Determine the (X, Y) coordinate at the center of the cell enclosing the given text.  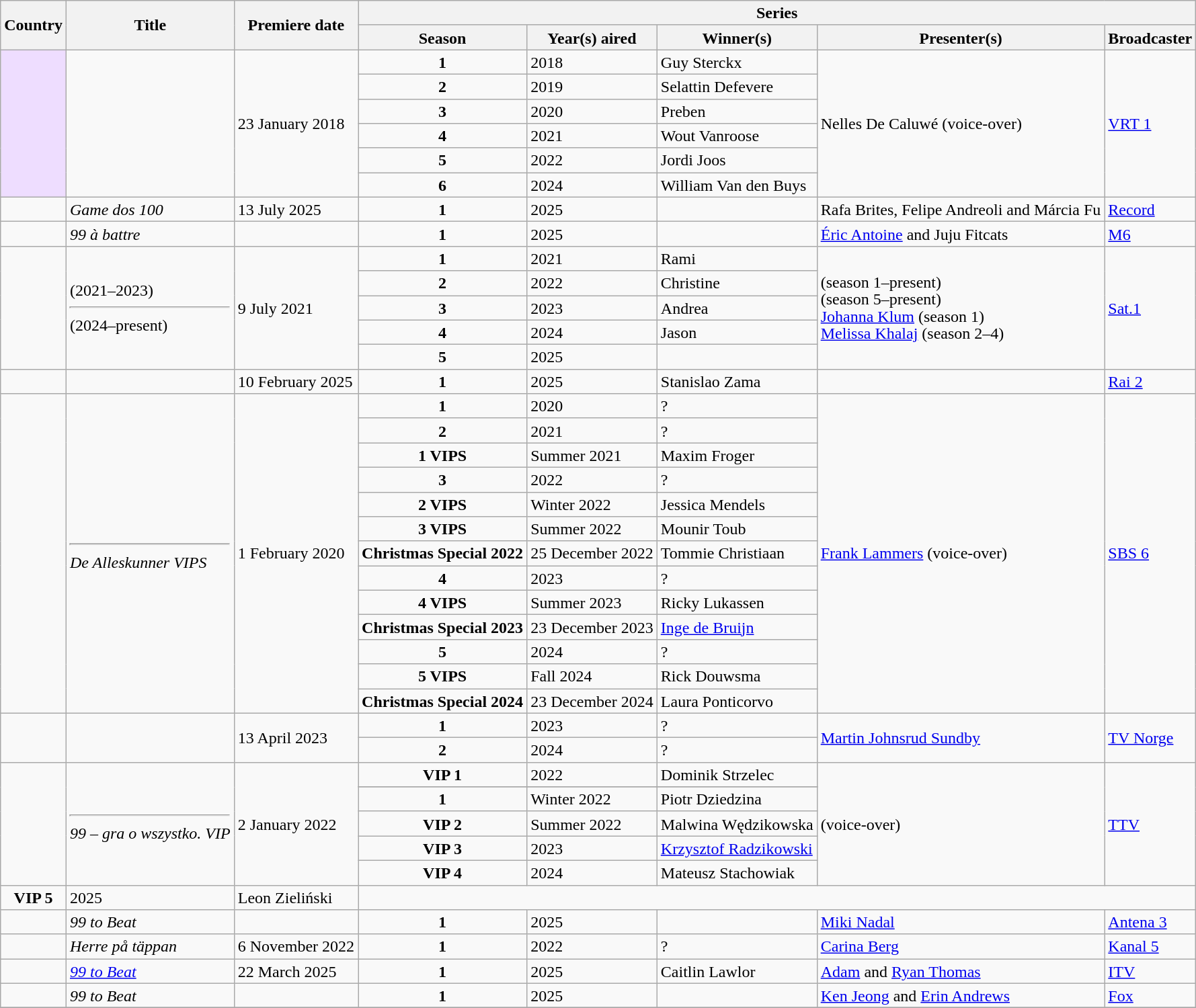
22 March 2025 (296, 972)
Mounir Toub (737, 530)
Winner(s) (737, 38)
Rafa Brites, Felipe Andreoli and Márcia Fu (961, 210)
Herre på täppan (150, 946)
Year(s) aired (592, 38)
99 – gra o wszystko. VIP (150, 824)
Ken Jeong and Erin Andrews (961, 996)
23 December 2024 (592, 700)
Fall 2024 (592, 676)
25 December 2022 (592, 554)
6 November 2022 (296, 946)
2019 (592, 86)
99 à battre (150, 234)
Jessica Mendels (737, 504)
Country (34, 26)
VIP 2 (442, 824)
VIP 1 (442, 774)
Leon Zieliński (296, 898)
VRT 1 (1150, 124)
Rick Douwsma (737, 676)
Tommie Christiaan (737, 554)
23 January 2018 (296, 124)
Selattin Defevere (737, 86)
Preben (737, 112)
2018 (592, 62)
13 April 2023 (296, 738)
Rami (737, 258)
3 VIPS (442, 530)
Christmas Special 2022 (442, 554)
Summer 2021 (592, 456)
TTV (1150, 824)
Martin Johnsrud Sundby (961, 738)
Adam and Ryan Thomas (961, 972)
Stanislao Zama (737, 382)
2 VIPS (442, 504)
5 VIPS (442, 676)
Caitlin Lawlor (737, 972)
Krzysztof Radzikowski (737, 848)
Malwina Wędzikowska (737, 824)
VIP 5 (34, 898)
Antena 3 (1150, 922)
Fox (1150, 996)
Title (150, 26)
Mateusz Stachowiak (737, 872)
(2021–2023) (2024–present) (150, 308)
Series (777, 13)
Sat.1 (1150, 308)
(season 1–present) (season 5–present)Johanna Klum (season 1)Melissa Khalaj (season 2–4) (961, 308)
2 January 2022 (296, 824)
Christmas Special 2023 (442, 628)
Frank Lammers (voice-over) (961, 554)
6 (442, 185)
1 VIPS (442, 456)
Record (1150, 210)
Maxim Froger (737, 456)
Nelles De Caluwé (voice-over) (961, 124)
SBS 6 (1150, 554)
VIP 3 (442, 848)
Dominik Strzelec (737, 774)
Éric Antoine and Juju Fitcats (961, 234)
Guy Sterckx (737, 62)
Laura Ponticorvo (737, 700)
M6 (1150, 234)
(voice-over) (961, 824)
13 July 2025 (296, 210)
Premiere date (296, 26)
Ricky Lukassen (737, 602)
ITV (1150, 972)
Piotr Dziedzina (737, 800)
Game dos 100 (150, 210)
Christine (737, 284)
Miki Nadal (961, 922)
Broadcaster (1150, 38)
Kanal 5 (1150, 946)
Summer 2023 (592, 602)
9 July 2021 (296, 308)
Presenter(s) (961, 38)
23 December 2023 (592, 628)
Andrea (737, 308)
4 VIPS (442, 602)
Inge de Bruijn (737, 628)
Carina Berg (961, 946)
TV Norge (1150, 738)
1 February 2020 (296, 554)
Season (442, 38)
Wout Vanroose (737, 136)
Jordi Joos (737, 160)
Christmas Special 2024 (442, 700)
De Alleskunner VIPS (150, 554)
William Van den Buys (737, 185)
VIP 4 (442, 872)
Rai 2 (1150, 382)
Jason (737, 332)
10 February 2025 (296, 382)
